Output the (x, y) coordinate of the center of the cell containing the given text.  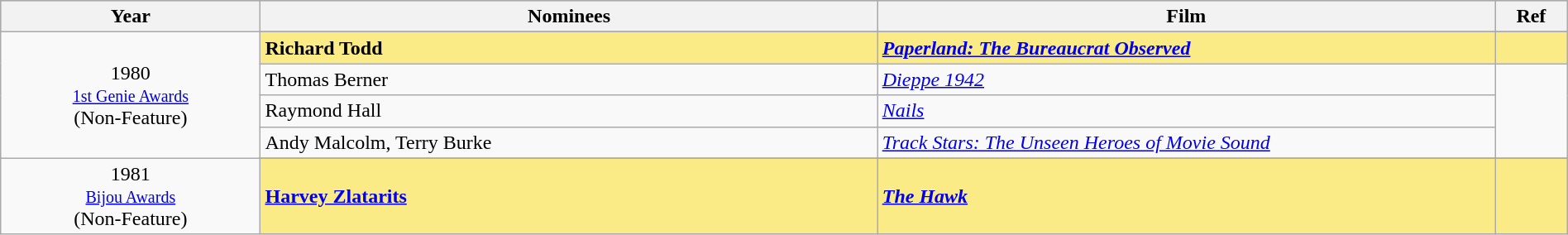
1981 Bijou Awards(Non-Feature) (131, 196)
Nails (1186, 111)
Richard Todd (569, 48)
Year (131, 17)
Andy Malcolm, Terry Burke (569, 142)
Nominees (569, 17)
The Hawk (1186, 196)
Harvey Zlatarits (569, 196)
Raymond Hall (569, 111)
Track Stars: The Unseen Heroes of Movie Sound (1186, 142)
Ref (1532, 17)
Paperland: The Bureaucrat Observed (1186, 48)
Dieppe 1942 (1186, 79)
Thomas Berner (569, 79)
Film (1186, 17)
1980 1st Genie Awards(Non-Feature) (131, 95)
